Pinpoint the cell where the given text exists, returning its [x, y] midpoint coordinate. 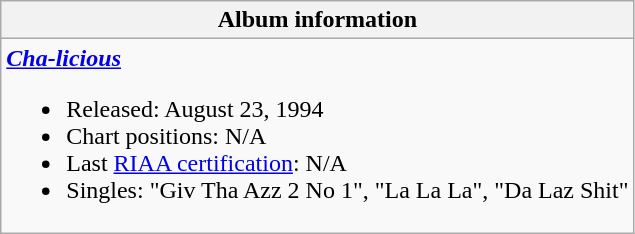
Cha-liciousReleased: August 23, 1994Chart positions: N/ALast RIAA certification: N/ASingles: "Giv Tha Azz 2 No 1", "La La La", "Da Laz Shit" [318, 136]
Album information [318, 20]
